Capture the cell that displays the provided text and extract its (x, y) central coordinate. 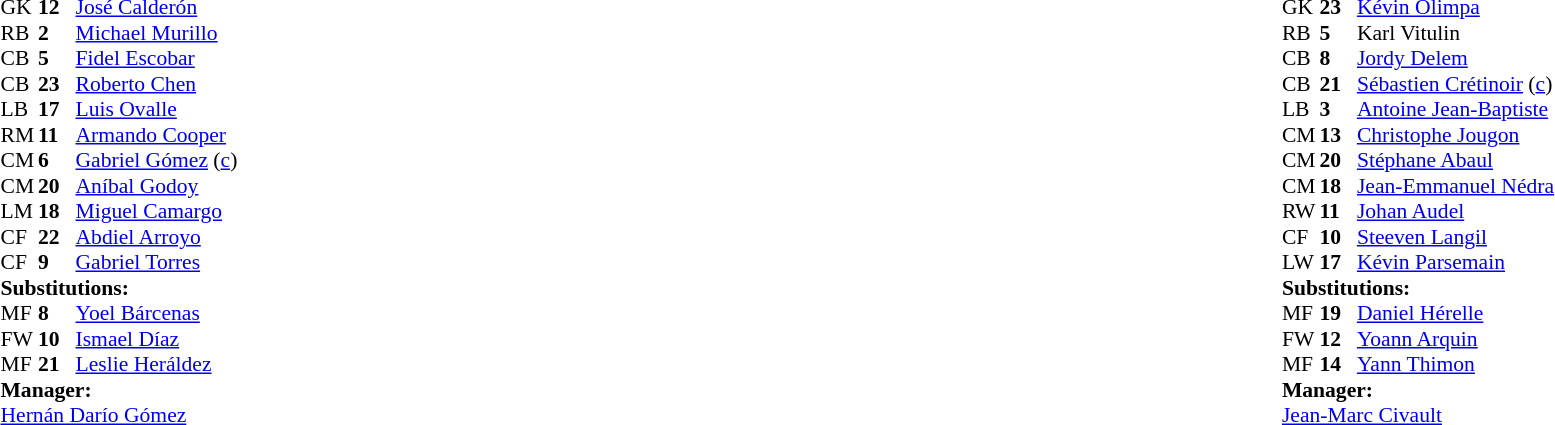
Daniel Hérelle (1456, 313)
Gabriel Torres (157, 263)
23 (57, 84)
LW (1301, 263)
Michael Murillo (157, 33)
Sébastien Crétinoir (c) (1456, 84)
2 (57, 33)
Abdiel Arroyo (157, 237)
Karl Vitulin (1456, 33)
Johan Audel (1456, 211)
Roberto Chen (157, 84)
13 (1338, 135)
Fidel Escobar (157, 59)
Miguel Camargo (157, 211)
Jordy Delem (1456, 59)
Luis Ovalle (157, 109)
9 (57, 263)
6 (57, 161)
Yoel Bárcenas (157, 313)
12 (1338, 339)
Armando Cooper (157, 135)
Yoann Arquin (1456, 339)
Stéphane Abaul (1456, 161)
Antoine Jean-Baptiste (1456, 109)
Jean-Emmanuel Nédra (1456, 186)
Kévin Parsemain (1456, 263)
Ismael Díaz (157, 339)
Christophe Jougon (1456, 135)
Yann Thimon (1456, 365)
LM (19, 211)
RW (1301, 211)
Leslie Heráldez (157, 365)
RM (19, 135)
3 (1338, 109)
Steeven Langil (1456, 237)
14 (1338, 365)
22 (57, 237)
Aníbal Godoy (157, 186)
Gabriel Gómez (c) (157, 161)
19 (1338, 313)
